Locate the cell with the specified text and output its (x, y) center coordinate. 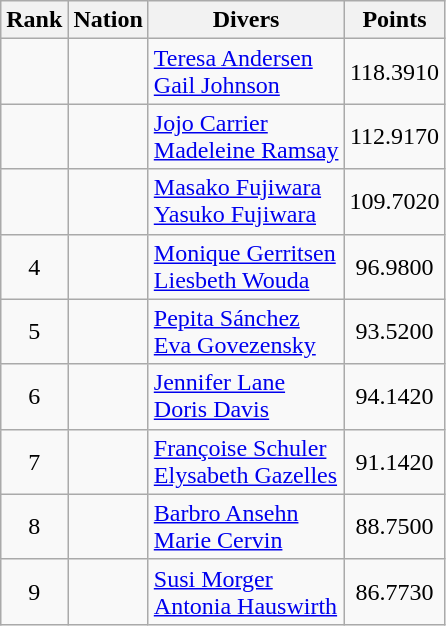
Françoise SchulerElysabeth Gazelles (246, 462)
91.1420 (394, 462)
9 (34, 592)
Teresa AndersenGail Johnson (246, 72)
Jennifer LaneDoris Davis (246, 396)
Divers (246, 20)
8 (34, 526)
94.1420 (394, 396)
6 (34, 396)
Barbro AnsehnMarie Cervin (246, 526)
96.9800 (394, 266)
5 (34, 332)
4 (34, 266)
Pepita SánchezEva Govezensky (246, 332)
Susi MorgerAntonia Hauswirth (246, 592)
88.7500 (394, 526)
Masako FujiwaraYasuko Fujiwara (246, 202)
Points (394, 20)
109.7020 (394, 202)
93.5200 (394, 332)
Nation (108, 20)
112.9170 (394, 136)
Rank (34, 20)
118.3910 (394, 72)
Monique GerritsenLiesbeth Wouda (246, 266)
86.7730 (394, 592)
Jojo CarrierMadeleine Ramsay (246, 136)
7 (34, 462)
